For the text-containing cell, return its midpoint in [x, y] coordinate format. 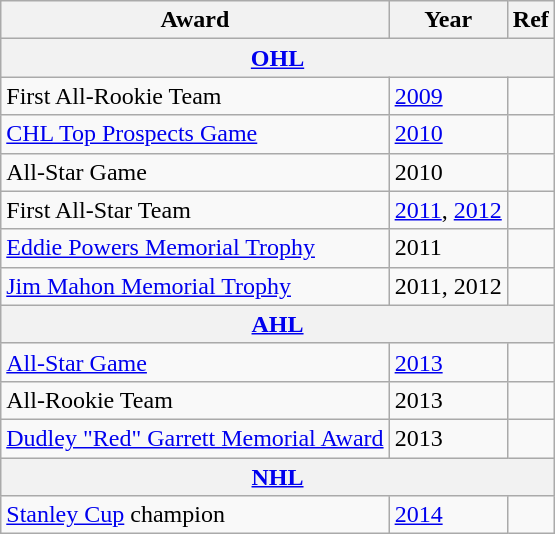
First All-Star Team [195, 210]
Ref [530, 20]
2014 [448, 515]
First All-Rookie Team [195, 96]
2009 [448, 96]
AHL [278, 324]
CHL Top Prospects Game [195, 134]
Dudley "Red" Garrett Memorial Award [195, 438]
Stanley Cup champion [195, 515]
OHL [278, 58]
Award [195, 20]
Year [448, 20]
All-Rookie Team [195, 400]
Jim Mahon Memorial Trophy [195, 286]
2011 [448, 248]
NHL [278, 477]
Eddie Powers Memorial Trophy [195, 248]
